Return the [x, y] coordinate for the center point of the cell that contains the specified text.  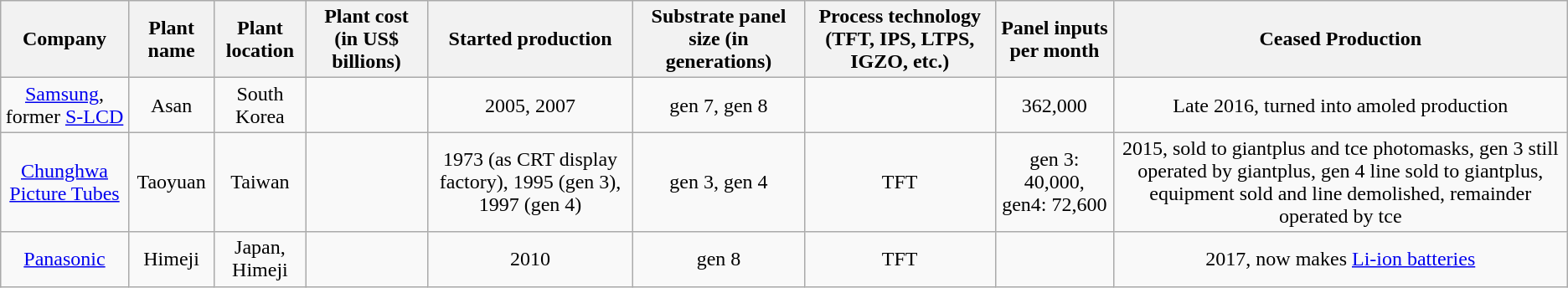
Substrate panel size (in generations) [719, 39]
Japan, Himeji [260, 260]
2010 [530, 260]
Late 2016, turned into amoled production [1340, 105]
gen 3, gen 4 [719, 183]
gen 7, gen 8 [719, 105]
Ceased Production [1340, 39]
2017, now makes Li-ion batteries [1340, 260]
Taiwan [260, 183]
Plant cost (in US$ billions) [367, 39]
gen 3: 40,000, gen4: 72,600 [1054, 183]
Asan [171, 105]
362,000 [1054, 105]
Process technology (TFT, IPS, LTPS, IGZO, etc.) [900, 39]
Panel inputs per month [1054, 39]
South Korea [260, 105]
Plant location [260, 39]
Chunghwa Picture Tubes [64, 183]
Panasonic [64, 260]
Plant name [171, 39]
1973 (as CRT display factory), 1995 (gen 3), 1997 (gen 4) [530, 183]
Taoyuan [171, 183]
2005, 2007 [530, 105]
gen 8 [719, 260]
Himeji [171, 260]
Samsung, former S-LCD [64, 105]
Started production [530, 39]
Company [64, 39]
